Extract the [x, y] coordinate from the center of the cell holding the provided text.  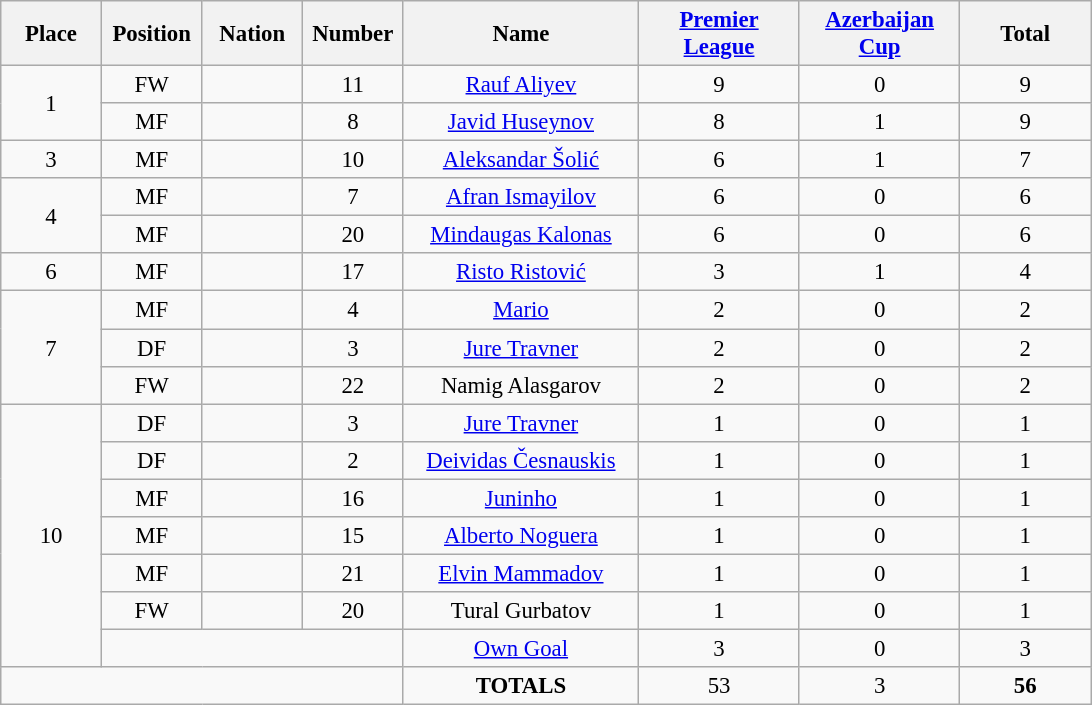
Elvin Mammadov [521, 573]
Afran Ismayilov [521, 197]
11 [354, 85]
Tural Gurbatov [521, 611]
Mindaugas Kalonas [521, 235]
Position [152, 34]
Name [521, 34]
Premier League [720, 34]
Deividas Česnauskis [521, 460]
21 [354, 573]
Own Goal [521, 648]
Risto Ristović [521, 273]
Mario [521, 310]
53 [720, 686]
56 [1026, 686]
TOTALS [521, 686]
Alberto Noguera [521, 536]
Namig Alasgarov [521, 385]
Rauf Aliyev [521, 85]
Azerbaijan Cup [880, 34]
Javid Huseynov [521, 122]
22 [354, 385]
Juninho [521, 498]
15 [354, 536]
Total [1026, 34]
16 [354, 498]
Nation [252, 34]
17 [354, 273]
Number [354, 34]
Aleksandar Šolić [521, 160]
Place [52, 34]
